Capture the cell that displays the provided text and extract its [X, Y] central coordinate. 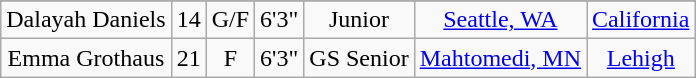
Dalayah Daniels [86, 20]
Junior [359, 20]
Seattle, WA [500, 20]
F [230, 58]
GS Senior [359, 58]
Emma Grothaus [86, 58]
G/F [230, 20]
14 [188, 20]
California [641, 20]
21 [188, 58]
Lehigh [641, 58]
Mahtomedi, MN [500, 58]
